Capture the cell that displays the provided text and extract its (x, y) central coordinate. 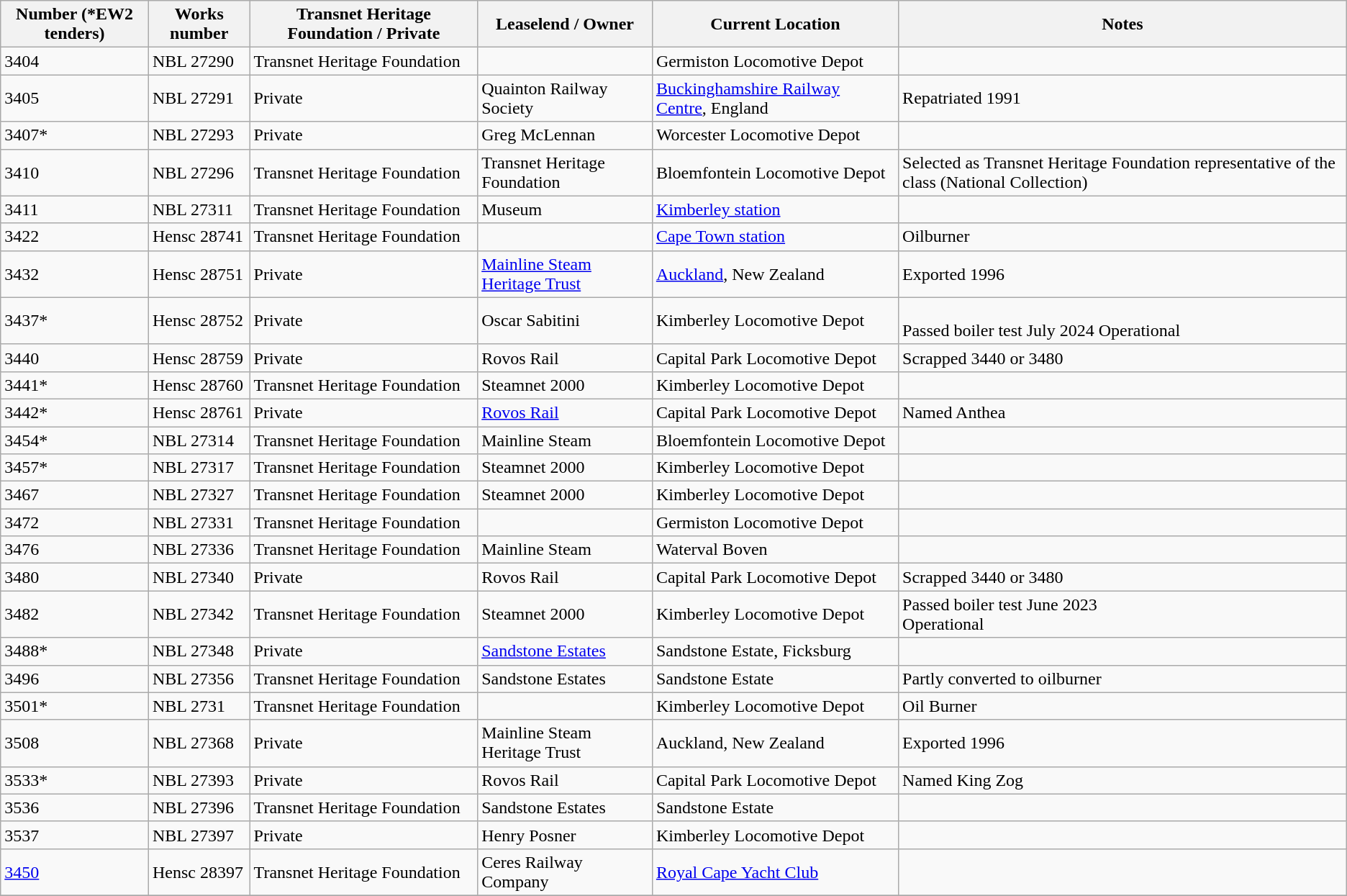
3450 (75, 872)
3410 (75, 173)
NBL 27342 (199, 615)
Cape Town station (775, 237)
NBL 27311 (199, 209)
3404 (75, 61)
3476 (75, 550)
3480 (75, 577)
3405 (75, 98)
3440 (75, 358)
Hensc 28760 (199, 385)
Museum (566, 209)
Number (*EW2 tenders) (75, 24)
Worcester Locomotive Depot (775, 135)
Current Location (775, 24)
Royal Cape Yacht Club (775, 872)
NBL 27314 (199, 440)
Selected as Transnet Heritage Foundation representative of the class (National Collection) (1122, 173)
3472 (75, 522)
Henry Posner (566, 835)
3422 (75, 237)
NBL 27291 (199, 98)
3488* (75, 651)
Hensc 28759 (199, 358)
Greg McLennan (566, 135)
3533* (75, 780)
NBL 27327 (199, 495)
Hensc 28397 (199, 872)
Oil Burner (1122, 706)
Transnet Heritage Foundation / Private (364, 24)
3496 (75, 679)
Kimberley station (775, 209)
Named Anthea (1122, 412)
NBL 27397 (199, 835)
3442* (75, 412)
Named King Zog (1122, 780)
NBL 27317 (199, 468)
Oscar Sabitini (566, 321)
3467 (75, 495)
Hensc 28741 (199, 237)
Sandstone Estate, Ficksburg (775, 651)
Ceres Railway Company (566, 872)
Notes (1122, 24)
3432 (75, 273)
NBL 27393 (199, 780)
NBL 27396 (199, 807)
NBL 27356 (199, 679)
Buckinghamshire Railway Centre, England (775, 98)
3536 (75, 807)
3437* (75, 321)
3501* (75, 706)
Works number (199, 24)
NBL 27293 (199, 135)
3482 (75, 615)
3537 (75, 835)
3508 (75, 743)
NBL 27336 (199, 550)
Passed boiler test June 2023Operational (1122, 615)
NBL 27296 (199, 173)
NBL 27368 (199, 743)
NBL 27290 (199, 61)
3441* (75, 385)
Leaselend / Owner (566, 24)
Partly converted to oilburner (1122, 679)
NBL 2731 (199, 706)
Quainton Railway Society (566, 98)
3457* (75, 468)
Hensc 28752 (199, 321)
Waterval Boven (775, 550)
NBL 27331 (199, 522)
3411 (75, 209)
Hensc 28761 (199, 412)
NBL 27348 (199, 651)
Repatriated 1991 (1122, 98)
3454* (75, 440)
3407* (75, 135)
Oilburner (1122, 237)
Hensc 28751 (199, 273)
Passed boiler test July 2024 Operational (1122, 321)
NBL 27340 (199, 577)
